Return (X, Y) of the center of cell containing provided text 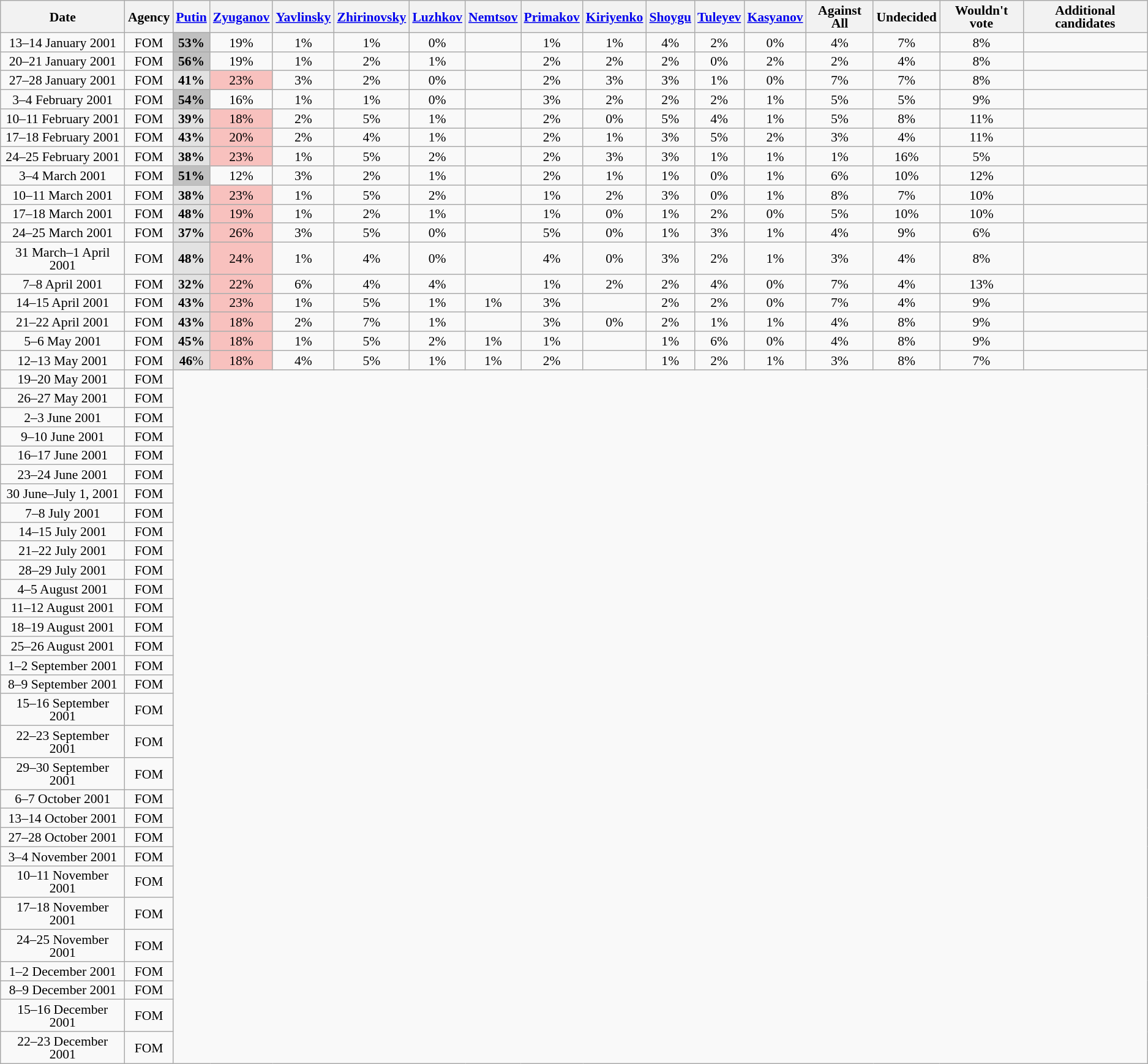
13% (981, 284)
Yavlinsky (303, 17)
Kasyanov (775, 17)
9–10 June 2001 (62, 436)
Zyuganov (241, 17)
24–25 February 2001 (62, 157)
18–19 August 2001 (62, 627)
17–18 November 2001 (62, 914)
25–26 August 2001 (62, 646)
45% (191, 341)
53% (191, 42)
16–17 June 2001 (62, 456)
3–4 February 2001 (62, 99)
Kiriyenko (615, 17)
26% (241, 233)
6–7 October 2001 (62, 799)
21–22 April 2001 (62, 322)
23–24 June 2001 (62, 474)
56% (191, 61)
2–3 June 2001 (62, 418)
51% (191, 175)
Tuleyev (719, 17)
11–12 August 2001 (62, 608)
31 March–1 April 2001 (62, 258)
28–29 July 2001 (62, 570)
8–9 December 2001 (62, 990)
20–21 January 2001 (62, 61)
20% (241, 137)
15–16 September 2001 (62, 710)
17–18 March 2001 (62, 213)
24–25 March 2001 (62, 233)
Agency (149, 17)
Zhirinovsky (371, 17)
1–2 December 2001 (62, 972)
10–11 March 2001 (62, 195)
37% (191, 233)
19–20 May 2001 (62, 379)
54% (191, 99)
21–22 July 2001 (62, 551)
Date (62, 17)
8–9 September 2001 (62, 684)
41% (191, 81)
24–25 November 2001 (62, 946)
13–14 January 2001 (62, 42)
Against All (840, 17)
29–30 September 2001 (62, 774)
7–8 July 2001 (62, 512)
10–11 November 2001 (62, 881)
39% (191, 119)
Putin (191, 17)
12–13 May 2001 (62, 360)
Shoygu (670, 17)
24% (241, 258)
3–4 March 2001 (62, 175)
15–16 December 2001 (62, 1016)
13–14 October 2001 (62, 818)
5–6 May 2001 (62, 341)
7–8 April 2001 (62, 284)
22% (241, 284)
Undecided (906, 17)
46% (191, 360)
Primakov (552, 17)
4–5 August 2001 (62, 589)
Additional candidates (1085, 17)
Luzhkov (437, 17)
14–15 April 2001 (62, 303)
14–15 July 2001 (62, 532)
Wouldn't vote (981, 17)
30 June–July 1, 2001 (62, 494)
27–28 October 2001 (62, 837)
Nemtsov (493, 17)
26–27 May 2001 (62, 398)
32% (191, 284)
22–23 December 2001 (62, 1047)
17–18 February 2001 (62, 137)
1–2 September 2001 (62, 665)
27–28 January 2001 (62, 81)
3–4 November 2001 (62, 856)
10–11 February 2001 (62, 119)
22–23 September 2001 (62, 742)
